Output the (X, Y) coordinate of the center of the cell containing the given text.  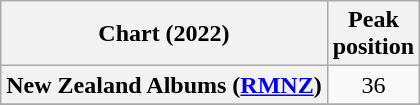
New Zealand Albums (RMNZ) (164, 85)
Chart (2022) (164, 34)
36 (373, 85)
Peakposition (373, 34)
